Capture the cell that displays the provided text and extract its [X, Y] central coordinate. 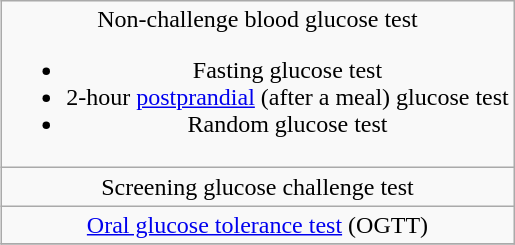
Screening glucose challenge test [258, 187]
Non-challenge blood glucose testFasting glucose test2-hour postprandial (after a meal) glucose testRandom glucose test [258, 84]
Oral glucose tolerance test (OGTT) [258, 225]
